From the cell containing the given text, extract its center point as [x, y] coordinate. 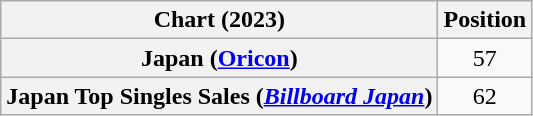
62 [485, 96]
Japan Top Singles Sales (Billboard Japan) [220, 96]
Position [485, 20]
57 [485, 58]
Japan (Oricon) [220, 58]
Chart (2023) [220, 20]
